Capture the cell that displays the provided text and extract its [x, y] central coordinate. 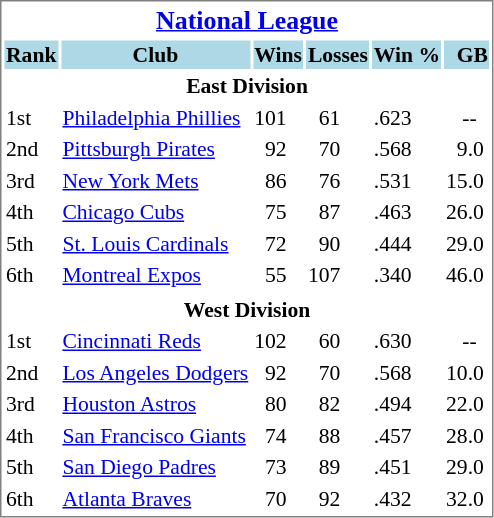
San Francisco Giants [156, 436]
Montreal Expos [156, 275]
Los Angeles Dodgers [156, 372]
East Division [246, 86]
.494 [406, 404]
Losses [338, 54]
.457 [406, 436]
87 [338, 212]
75 [278, 212]
89 [338, 467]
Cincinnati Reds [156, 341]
88 [338, 436]
.340 [406, 275]
Philadelphia Phillies [156, 118]
West Division [246, 310]
Rank [30, 54]
.444 [406, 244]
107 [338, 275]
Pittsburgh Pirates [156, 149]
San Diego Padres [156, 467]
.451 [406, 467]
22.0 [468, 404]
10.0 [468, 372]
55 [278, 275]
76 [338, 180]
15.0 [468, 180]
Club [156, 54]
Chicago Cubs [156, 212]
St. Louis Cardinals [156, 244]
9.0 [468, 149]
26.0 [468, 212]
.432 [406, 498]
72 [278, 244]
73 [278, 467]
.630 [406, 341]
46.0 [468, 275]
.463 [406, 212]
61 [338, 118]
32.0 [468, 498]
Houston Astros [156, 404]
60 [338, 341]
102 [278, 341]
90 [338, 244]
New York Mets [156, 180]
GB [468, 54]
.623 [406, 118]
Wins [278, 54]
80 [278, 404]
101 [278, 118]
Atlanta Braves [156, 498]
86 [278, 180]
.531 [406, 180]
74 [278, 436]
National League [246, 20]
82 [338, 404]
28.0 [468, 436]
Win % [406, 54]
